For the text-containing cell, return its midpoint in (x, y) coordinate format. 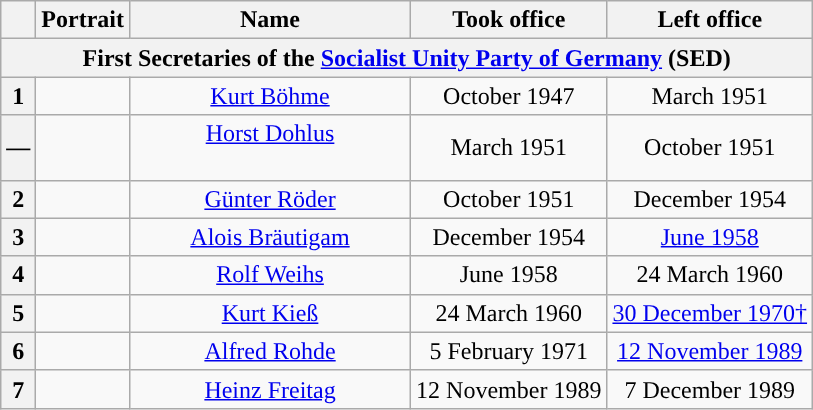
7 December 1989 (710, 389)
Alfred Rohde (270, 351)
Rolf Weihs (270, 275)
4 (18, 275)
2 (18, 199)
5 (18, 313)
Left office (710, 20)
Horst Dohlus (270, 148)
Kurt Kieß (270, 313)
3 (18, 237)
First Secretaries of the Socialist Unity Party of Germany (SED) (407, 58)
Günter Röder (270, 199)
7 (18, 389)
6 (18, 351)
Alois Bräutigam (270, 237)
Portrait (83, 20)
1 (18, 96)
Name (270, 20)
Kurt Böhme (270, 96)
— (18, 148)
Took office (509, 20)
Heinz Freitag (270, 389)
October 1947 (509, 96)
30 December 1970† (710, 313)
5 February 1971 (509, 351)
